From the cell containing the given text, extract its center point as (X, Y) coordinate. 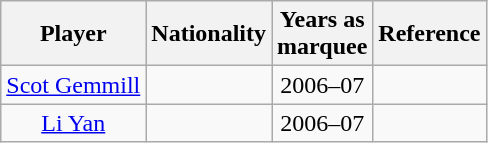
Reference (430, 34)
Player (74, 34)
Nationality (209, 34)
Scot Gemmill (74, 85)
Years as marquee (322, 34)
Li Yan (74, 123)
